Return (x, y) of the center of cell containing provided text 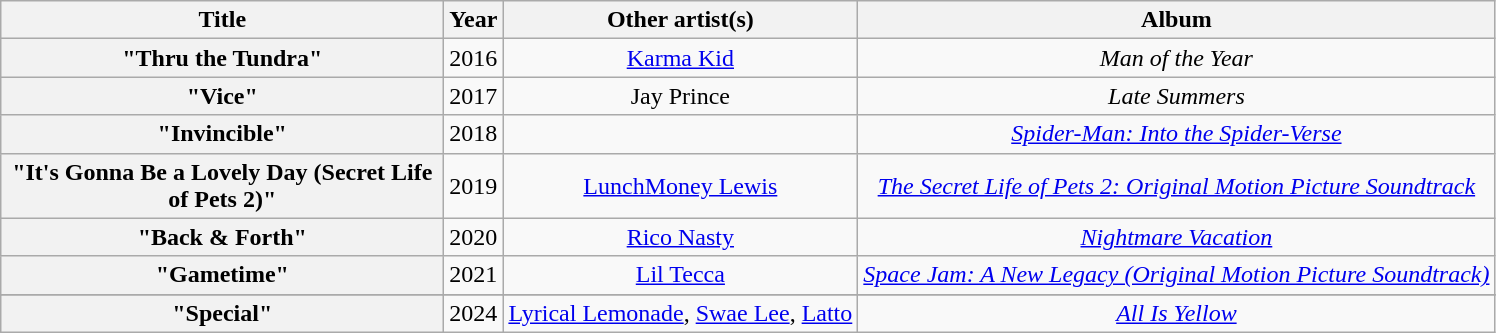
All Is Yellow (1176, 313)
"Vice" (222, 96)
Rico Nasty (680, 237)
2021 (474, 275)
Karma Kid (680, 58)
2020 (474, 237)
2018 (474, 134)
2024 (474, 313)
"It's Gonna Be a Lovely Day (Secret Life of Pets 2)" (222, 186)
Jay Prince (680, 96)
2019 (474, 186)
Album (1176, 20)
"Gametime" (222, 275)
Late Summers (1176, 96)
Lil Tecca (680, 275)
Title (222, 20)
LunchMoney Lewis (680, 186)
The Secret Life of Pets 2: Original Motion Picture Soundtrack (1176, 186)
"Invincible" (222, 134)
"Back & Forth" (222, 237)
Year (474, 20)
Other artist(s) (680, 20)
Space Jam: A New Legacy (Original Motion Picture Soundtrack) (1176, 275)
2017 (474, 96)
"Thru the Tundra" (222, 58)
Man of the Year (1176, 58)
2016 (474, 58)
Lyrical Lemonade, Swae Lee, Latto (680, 313)
Nightmare Vacation (1176, 237)
Spider-Man: Into the Spider-Verse (1176, 134)
"Special" (222, 313)
